From the cell containing the given text, extract its center point as (x, y) coordinate. 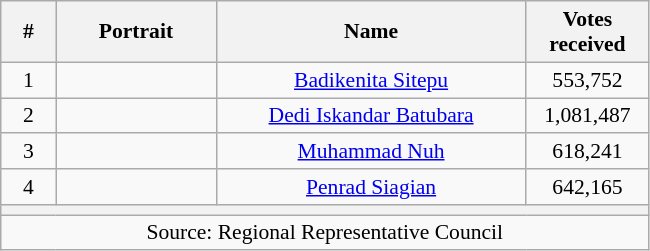
618,241 (588, 152)
1 (28, 80)
Muhammad Nuh (371, 152)
Badikenita Sitepu (371, 80)
Source: Regional Representative Council (325, 233)
3 (28, 152)
Name (371, 32)
Penrad Siagian (371, 187)
2 (28, 116)
Dedi Iskandar Batubara (371, 116)
642,165 (588, 187)
Portrait (136, 32)
4 (28, 187)
# (28, 32)
Votes received (588, 32)
1,081,487 (588, 116)
553,752 (588, 80)
